Scan for the cell matching the given text and deliver its [x, y] coordinate at center. 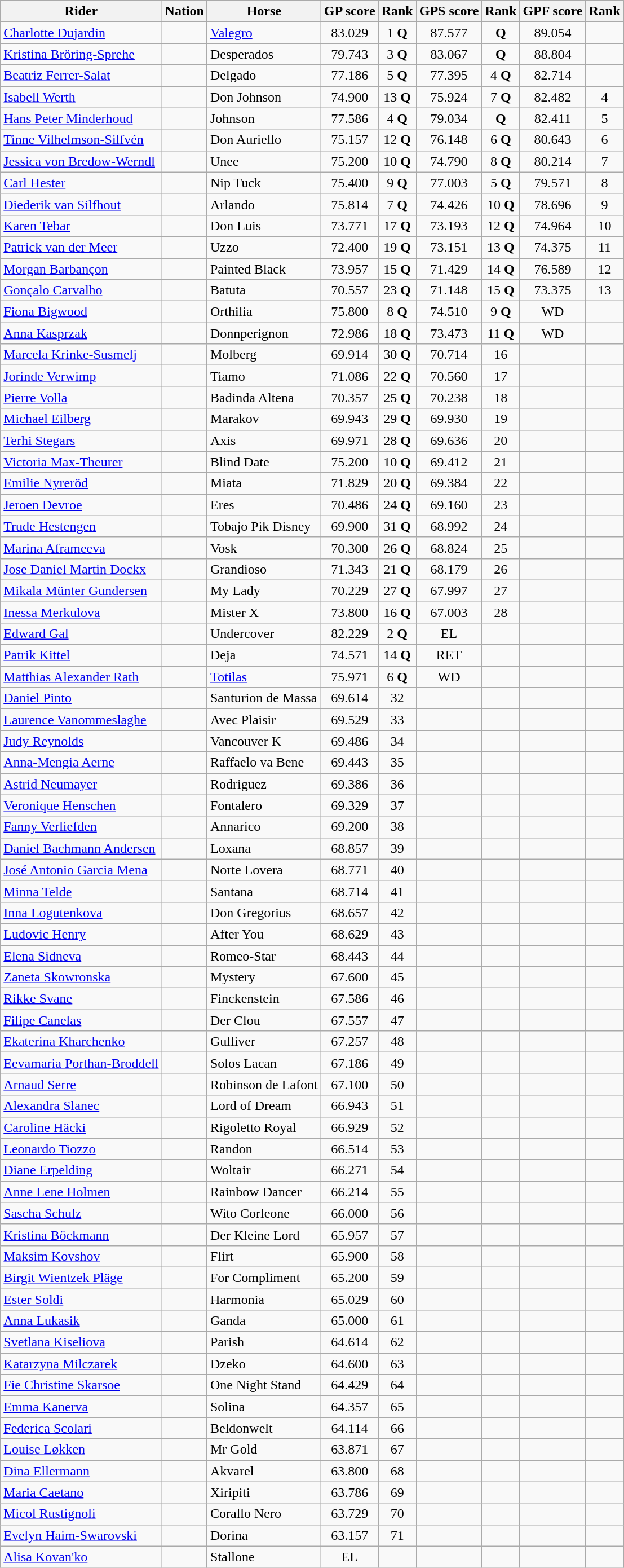
61 [397, 1321]
Parish [264, 1342]
68.657 [349, 913]
68 [397, 1471]
71.086 [349, 376]
74.426 [449, 204]
Sascha Schulz [81, 1213]
69.614 [349, 698]
Zaneta Skowronska [81, 977]
30 Q [397, 355]
One Night Stand [264, 1385]
Deja [264, 655]
Charlotte Dujardin [81, 33]
10 [604, 226]
José Antonio Garcia Mena [81, 870]
25 Q [397, 398]
Gulliver [264, 1042]
65.957 [349, 1235]
68.629 [349, 934]
Astrid Neumayer [81, 784]
75.971 [349, 677]
Uzzo [264, 247]
Veronique Henschen [81, 805]
Ganda [264, 1321]
24 Q [397, 505]
20 [501, 441]
76.589 [552, 269]
Ekaterina Kharchenko [81, 1042]
Anna Kasprzak [81, 333]
69.443 [349, 763]
25 [501, 548]
3 Q [397, 54]
69.930 [449, 419]
27 Q [397, 591]
66.929 [349, 1127]
75.814 [349, 204]
Anna Lukasik [81, 1321]
27 [501, 591]
55 [397, 1192]
Badinda Altena [264, 398]
65.029 [349, 1299]
Jorinde Verwimp [81, 376]
Solina [264, 1407]
Dorina [264, 1535]
Elena Sidneva [81, 956]
Corallo Nero [264, 1514]
Arnaud Serre [81, 1085]
19 Q [397, 247]
Eres [264, 505]
64 [397, 1385]
Fontalero [264, 805]
21 [501, 462]
69.971 [349, 441]
11 Q [501, 333]
Maksim Kovshov [81, 1256]
Rider [81, 11]
63.786 [349, 1492]
67.186 [349, 1063]
Beatriz Ferrer-Salat [81, 76]
77.586 [349, 118]
74.510 [449, 312]
8 [604, 183]
66.271 [349, 1170]
37 [397, 805]
Don Johnson [264, 97]
69.529 [349, 720]
Daniel Pinto [81, 698]
87.577 [449, 33]
73.800 [349, 612]
69.386 [349, 784]
69.486 [349, 741]
13 [604, 290]
70.486 [349, 505]
22 [501, 483]
12 [604, 269]
73.151 [449, 247]
Robinson de Lafont [264, 1085]
Katarzyna Milczarek [81, 1364]
Leonardo Tiozzo [81, 1149]
74.900 [349, 97]
39 [397, 848]
80.643 [552, 140]
Trude Hestengen [81, 526]
19 [501, 419]
18 [501, 398]
Kristina Bröring-Sprehe [81, 54]
36 [397, 784]
89.054 [552, 33]
33 [397, 720]
Svetlana Kiseliova [81, 1342]
Woltair [264, 1170]
68.714 [349, 891]
Der Clou [264, 1020]
64.600 [349, 1364]
Inessa Merkulova [81, 612]
Norte Lovera [264, 870]
Marina Aframeeva [81, 548]
82.482 [552, 97]
Dzeko [264, 1364]
Avec Plaisir [264, 720]
79.743 [349, 54]
70.300 [349, 548]
Don Auriello [264, 140]
71.343 [349, 569]
22 Q [397, 376]
GPS score [449, 11]
Lord of Dream [264, 1106]
67.997 [449, 591]
69.900 [349, 526]
75.924 [449, 97]
68.771 [349, 870]
63.871 [349, 1450]
Beldonwelt [264, 1428]
Anna-Mengia Aerne [81, 763]
71.429 [449, 269]
60 [397, 1299]
Johnson [264, 118]
68.992 [449, 526]
7 [604, 161]
11 [604, 247]
Rigoletto Royal [264, 1127]
74.964 [552, 226]
Painted Black [264, 269]
29 Q [397, 419]
71.829 [349, 483]
71 [397, 1535]
Judy Reynolds [81, 741]
40 [397, 870]
58 [397, 1256]
Ester Soldi [81, 1299]
Donnperignon [264, 333]
Desperados [264, 54]
Don Gregorius [264, 913]
Mikala Münter Gundersen [81, 591]
21 Q [397, 569]
50 [397, 1085]
69.636 [449, 441]
44 [397, 956]
Vosk [264, 548]
Hans Peter Minderhoud [81, 118]
77.395 [449, 76]
Isabell Werth [81, 97]
Tobajo Pik Disney [264, 526]
66.514 [349, 1149]
24 [501, 526]
Don Luis [264, 226]
23 [501, 505]
Santana [264, 891]
63.800 [349, 1471]
Nation [184, 11]
Diederik van Silfhout [81, 204]
6 [604, 140]
32 [397, 698]
Fanny Verliefden [81, 827]
67.557 [349, 1020]
83.067 [449, 54]
82.229 [349, 634]
69.943 [349, 419]
82.411 [552, 118]
77.003 [449, 183]
26 Q [397, 548]
Jeroen Devroe [81, 505]
69.412 [449, 462]
Wito Corleone [264, 1213]
For Compliment [264, 1278]
47 [397, 1020]
Birgit Wientzek Pläge [81, 1278]
Emma Kanerva [81, 1407]
GP score [349, 11]
Miata [264, 483]
Louise Løkken [81, 1450]
Mystery [264, 977]
Akvarel [264, 1471]
71.148 [449, 290]
70.560 [449, 376]
Tinne Vilhelmson-Silfvén [81, 140]
67.003 [449, 612]
28 [501, 612]
64.429 [349, 1385]
Der Kleine Lord [264, 1235]
46 [397, 999]
Diane Erpelding [81, 1170]
Karen Tebar [81, 226]
70.238 [449, 398]
Alexandra Slanec [81, 1106]
Orthilia [264, 312]
2 Q [397, 634]
Unee [264, 161]
69.160 [449, 505]
64.114 [349, 1428]
68.443 [349, 956]
72.400 [349, 247]
Marakov [264, 419]
Michael Eilberg [81, 419]
66.214 [349, 1192]
79.034 [449, 118]
Loxana [264, 848]
Dina Ellermann [81, 1471]
Batuta [264, 290]
74.790 [449, 161]
Rainbow Dancer [264, 1192]
23 Q [397, 290]
52 [397, 1127]
69.914 [349, 355]
Alisa Kovan'ko [81, 1557]
Undercover [264, 634]
17 Q [397, 226]
76.148 [449, 140]
65.200 [349, 1278]
RET [449, 655]
73.771 [349, 226]
65.000 [349, 1321]
Stallone [264, 1557]
Jessica von Bredow-Werndl [81, 161]
My Lady [264, 591]
Patrik Kittel [81, 655]
53 [397, 1149]
Emilie Nyreröd [81, 483]
68.857 [349, 848]
Valegro [264, 33]
75.400 [349, 183]
80.214 [552, 161]
Pierre Volla [81, 398]
Flirt [264, 1256]
Matthias Alexander Rath [81, 677]
64.357 [349, 1407]
Edward Gal [81, 634]
After You [264, 934]
Blind Date [264, 462]
67 [397, 1450]
66.000 [349, 1213]
70.714 [449, 355]
69.384 [449, 483]
51 [397, 1106]
67.600 [349, 977]
Federica Scolari [81, 1428]
Morgan Barbançon [81, 269]
18 Q [397, 333]
Delgado [264, 76]
73.957 [349, 269]
49 [397, 1063]
Vancouver K [264, 741]
65.900 [349, 1256]
67.100 [349, 1085]
79.571 [552, 183]
31 Q [397, 526]
Eevamaria Porthan-Broddell [81, 1063]
34 [397, 741]
42 [397, 913]
63.729 [349, 1514]
66 [397, 1428]
56 [397, 1213]
4 [604, 97]
38 [397, 827]
73.473 [449, 333]
Santurion de Massa [264, 698]
Xiripiti [264, 1492]
64.614 [349, 1342]
Annarico [264, 827]
Finckenstein [264, 999]
Raffaelo va Bene [264, 763]
Maria Caetano [81, 1492]
88.804 [552, 54]
Carl Hester [81, 183]
69 [397, 1492]
16 Q [397, 612]
Nip Tuck [264, 183]
57 [397, 1235]
Daniel Bachmann Andersen [81, 848]
Terhi Stegars [81, 441]
Rikke Svane [81, 999]
Kristina Böckmann [81, 1235]
Arlando [264, 204]
59 [397, 1278]
82.714 [552, 76]
Randon [264, 1149]
16 [501, 355]
Minna Telde [81, 891]
67.586 [349, 999]
45 [397, 977]
72.986 [349, 333]
9 [604, 204]
Fie Christine Skarsoe [81, 1385]
Patrick van der Meer [81, 247]
43 [397, 934]
Axis [264, 441]
Mr Gold [264, 1450]
63 [397, 1364]
70.557 [349, 290]
66.943 [349, 1106]
Marcela Krinke-Susmelj [81, 355]
Laurence Vanommeslaghe [81, 720]
73.193 [449, 226]
Filipe Canelas [81, 1020]
Fiona Bigwood [81, 312]
Solos Lacan [264, 1063]
83.029 [349, 33]
62 [397, 1342]
68.824 [449, 548]
35 [397, 763]
68.179 [449, 569]
20 Q [397, 483]
Ludovic Henry [81, 934]
26 [501, 569]
Anne Lene Holmen [81, 1192]
Evelyn Haim-Swarovski [81, 1535]
74.571 [349, 655]
17 [501, 376]
Tiamo [264, 376]
77.186 [349, 76]
75.800 [349, 312]
Micol Rustignoli [81, 1514]
48 [397, 1042]
65 [397, 1407]
Rodriguez [264, 784]
Totilas [264, 677]
54 [397, 1170]
Gonçalo Carvalho [81, 290]
63.157 [349, 1535]
Inna Logutenkova [81, 913]
69.200 [349, 827]
Victoria Max-Theurer [81, 462]
Jose Daniel Martin Dockx [81, 569]
28 Q [397, 441]
GPF score [552, 11]
Romeo-Star [264, 956]
70 [397, 1514]
Grandioso [264, 569]
Horse [264, 11]
78.696 [552, 204]
5 [604, 118]
70.357 [349, 398]
Harmonia [264, 1299]
67.257 [349, 1042]
Molberg [264, 355]
69.329 [349, 805]
Mister X [264, 612]
74.375 [552, 247]
41 [397, 891]
Caroline Häcki [81, 1127]
75.157 [349, 140]
70.229 [349, 591]
1 Q [397, 33]
73.375 [552, 290]
